Identify which cell holds the provided text, then report its [x, y] central coordinate. 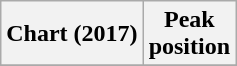
Chart (2017) [72, 34]
Peak position [189, 34]
